Output the (X, Y) coordinate of the center of the cell containing the given text.  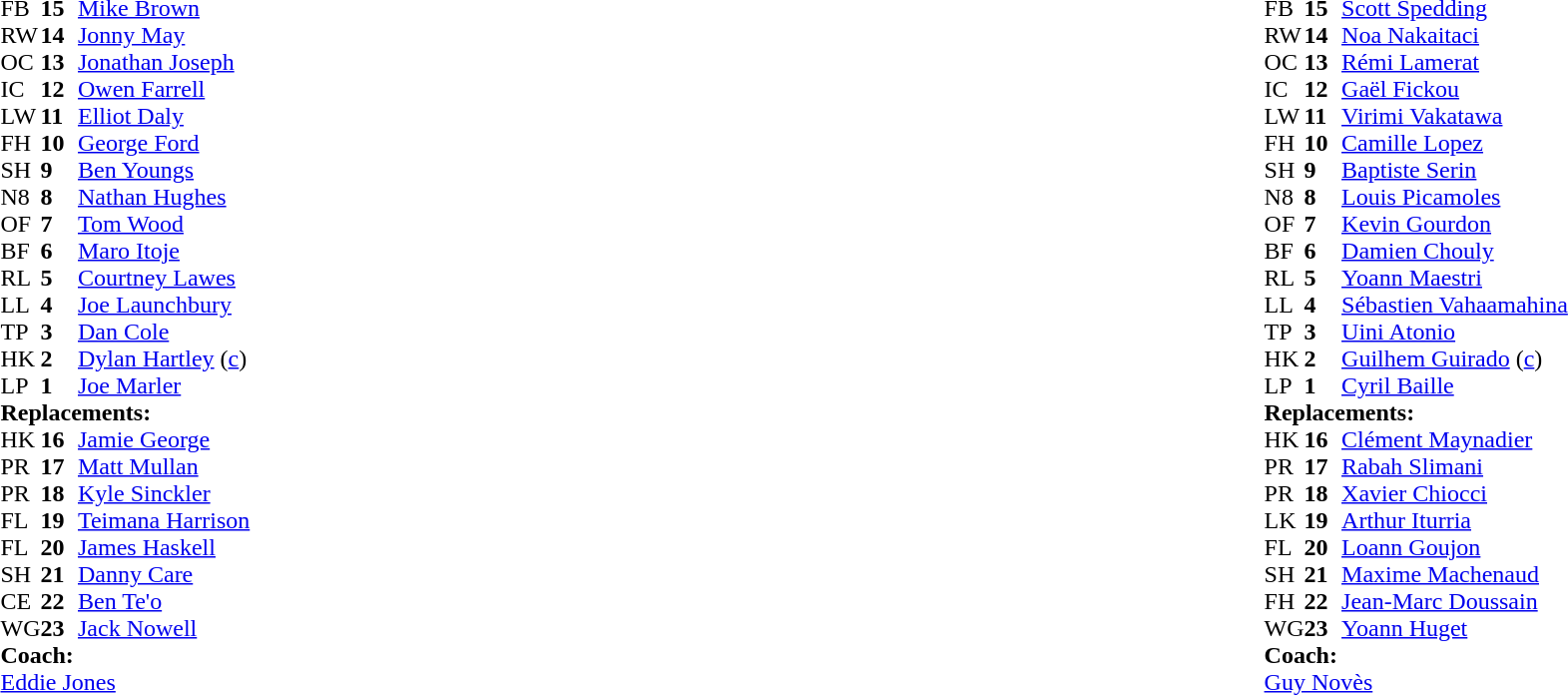
Joe Marler (164, 385)
Clément Maynadier (1455, 439)
Dan Cole (164, 332)
Matt Mullan (164, 467)
James Haskell (164, 547)
Yoann Huget (1455, 629)
Noa Nakaitaci (1455, 36)
Joe Launchbury (164, 306)
Louis Picamoles (1455, 198)
Cyril Baille (1455, 385)
Loann Goujon (1455, 547)
CE (20, 601)
Jonathan Joseph (164, 62)
Teimana Harrison (164, 521)
LK (1285, 521)
Uini Atonio (1455, 332)
Guilhem Guirado (c) (1455, 359)
Elliot Daly (164, 116)
Damien Chouly (1455, 252)
Jack Nowell (164, 629)
George Ford (164, 144)
Jonny May (164, 36)
Jamie George (164, 439)
Kevin Gourdon (1455, 224)
Sébastien Vahaamahina (1455, 306)
Baptiste Serin (1455, 170)
Ben Te'o (164, 601)
Xavier Chiocci (1455, 493)
Owen Farrell (164, 90)
Camille Lopez (1455, 144)
Maro Itoje (164, 252)
Danny Care (164, 575)
Rabah Slimani (1455, 467)
Nathan Hughes (164, 198)
Yoann Maestri (1455, 278)
Rémi Lamerat (1455, 62)
Jean-Marc Doussain (1455, 601)
Ben Youngs (164, 170)
Dylan Hartley (c) (164, 359)
Courtney Lawes (164, 278)
Maxime Machenaud (1455, 575)
Tom Wood (164, 224)
Virimi Vakatawa (1455, 116)
Gaël Fickou (1455, 90)
Arthur Iturria (1455, 521)
Kyle Sinckler (164, 493)
